Detect which cell encompasses the target text, then output its (x, y) center coordinate. 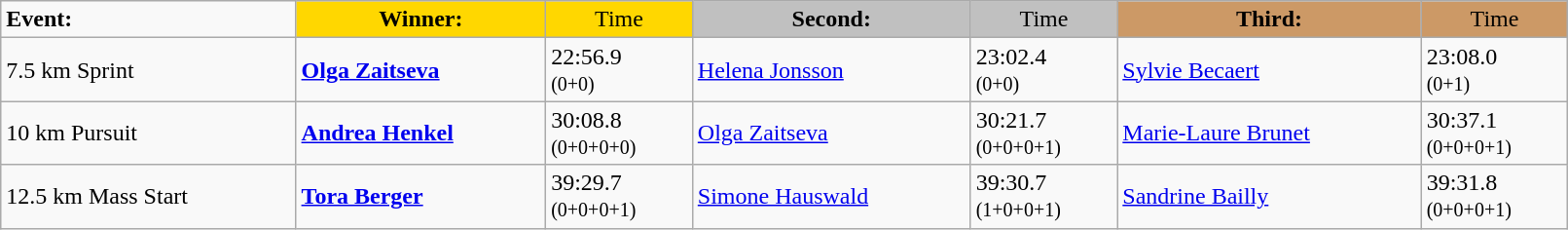
Tora Berger (420, 197)
39:29.7(0+0+0+1) (619, 197)
Sylvie Becaert (1269, 70)
39:30.7(1+0+0+1) (1043, 197)
Second: (831, 19)
Third: (1269, 19)
Winner: (420, 19)
22:56.9(0+0) (619, 70)
Marie-Laure Brunet (1269, 133)
Simone Hauswald (831, 197)
7.5 km Sprint (148, 70)
Andrea Henkel (420, 133)
30:21.7 (0+0+0+1) (1043, 133)
39:31.8(0+0+0+1) (1495, 197)
10 km Pursuit (148, 133)
23:08.0 (0+1) (1495, 70)
Helena Jonsson (831, 70)
12.5 km Mass Start (148, 197)
Event: (148, 19)
30:37.1(0+0+0+1) (1495, 133)
23:02.4 (0+0) (1043, 70)
30:08.8(0+0+0+0) (619, 133)
Sandrine Bailly (1269, 197)
